Identify which cell holds the provided text, then report its [X, Y] central coordinate. 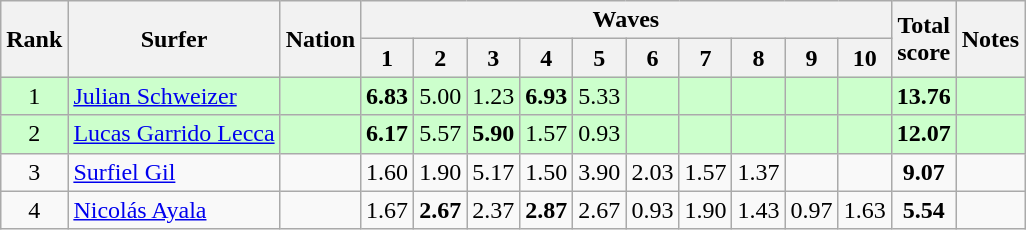
Surfer [174, 39]
6.93 [546, 96]
3.90 [600, 172]
2.03 [652, 172]
1.60 [388, 172]
Rank [34, 39]
7 [706, 58]
0.97 [812, 210]
10 [864, 58]
Totalscore [924, 39]
5 [600, 58]
Julian Schweizer [174, 96]
6.83 [388, 96]
1.67 [388, 210]
5.57 [440, 134]
1.63 [864, 210]
5.90 [494, 134]
5.33 [600, 96]
Surfiel Gil [174, 172]
1.43 [758, 210]
Notes [990, 39]
9 [812, 58]
5.00 [440, 96]
12.07 [924, 134]
5.17 [494, 172]
1.23 [494, 96]
8 [758, 58]
Nicolás Ayala [174, 210]
5.54 [924, 210]
1.37 [758, 172]
9.07 [924, 172]
Waves [626, 20]
6.17 [388, 134]
Lucas Garrido Lecca [174, 134]
Nation [320, 39]
2.87 [546, 210]
1.50 [546, 172]
2.37 [494, 210]
13.76 [924, 96]
6 [652, 58]
